Detect which cell encompasses the target text, then output its [X, Y] center coordinate. 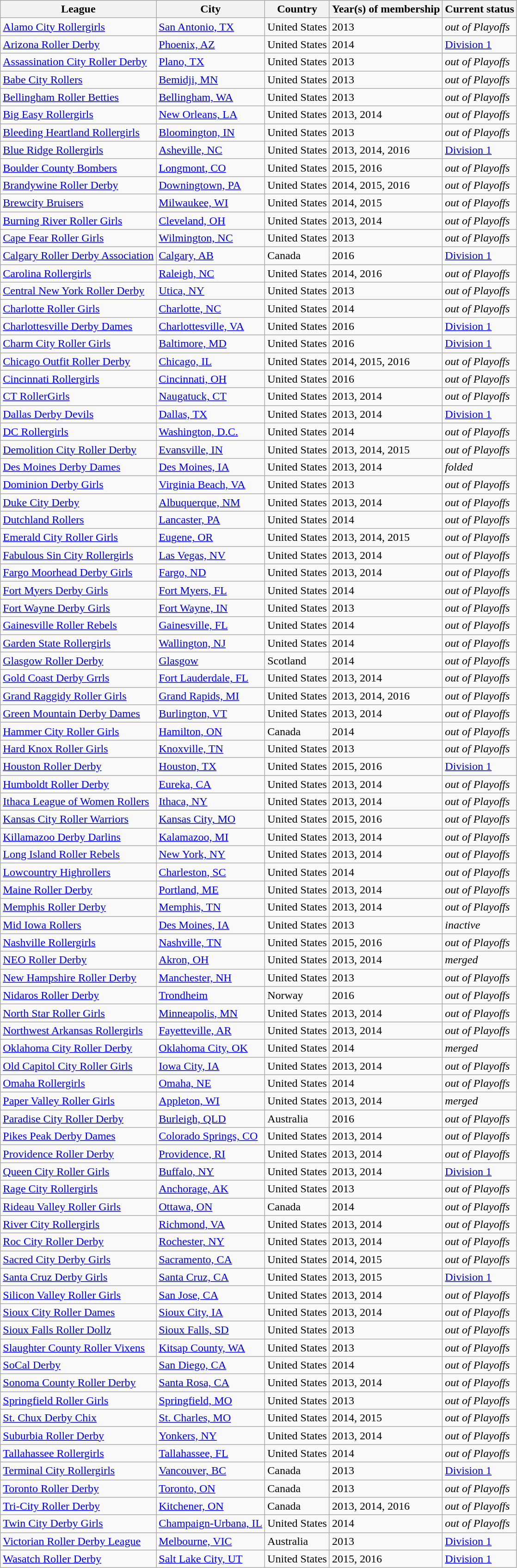
Cincinnati, OH [211, 379]
Killamazoo Derby Darlins [79, 837]
Oklahoma City, OK [211, 1048]
Twin City Derby Girls [79, 1524]
inactive [480, 925]
Hard Knox Roller Girls [79, 749]
Richmond, VA [211, 1224]
Boulder County Bombers [79, 167]
Nashville Rollergirls [79, 942]
Bleeding Heartland Rollergirls [79, 132]
Springfield Roller Girls [79, 1401]
Kitsap County, WA [211, 1348]
Big Easy Rollergirls [79, 115]
Dutchland Rollers [79, 520]
Bellingham Roller Betties [79, 97]
Cape Fear Roller Girls [79, 238]
Springfield, MO [211, 1401]
New Orleans, LA [211, 115]
Chicago Outfit Roller Derby [79, 361]
Green Mountain Derby Dames [79, 713]
Tri-City Roller Derby [79, 1506]
Downingtown, PA [211, 185]
Tallahassee Rollergirls [79, 1453]
Charm City Roller Girls [79, 344]
Sioux Falls Roller Dollz [79, 1330]
Slaughter County Roller Vixens [79, 1348]
Colorado Springs, CO [211, 1136]
Sacramento, CA [211, 1259]
Memphis Roller Derby [79, 907]
Toronto, ON [211, 1488]
Knoxville, TN [211, 749]
Mid Iowa Rollers [79, 925]
Rochester, NY [211, 1242]
Northwest Arkansas Rollergirls [79, 1030]
Vancouver, BC [211, 1471]
Maine Roller Derby [79, 890]
Des Moines Derby Dames [79, 467]
San Diego, CA [211, 1365]
Nidaros Roller Derby [79, 995]
Burlington, VT [211, 713]
Buffalo, NY [211, 1171]
Gainesville, FL [211, 626]
Dominion Derby Girls [79, 484]
Gold Coast Derby Grrls [79, 678]
Hamilton, ON [211, 731]
Calgary, AB [211, 256]
Grand Raggidy Roller Girls [79, 696]
San Antonio, TX [211, 27]
Houston Roller Derby [79, 766]
Phoenix, AZ [211, 44]
Kansas City Roller Warriors [79, 819]
Silicon Valley Roller Girls [79, 1295]
Carolina Rollergirls [79, 273]
Lancaster, PA [211, 520]
Champaign-Urbana, IL [211, 1524]
Dallas, TX [211, 414]
New Hampshire Roller Derby [79, 978]
Bemidji, MN [211, 80]
Plano, TX [211, 62]
City [211, 9]
Providence Roller Derby [79, 1154]
NEO Roller Derby [79, 960]
Sioux City Roller Dames [79, 1312]
Omaha Rollergirls [79, 1084]
Glasgow Roller Derby [79, 661]
Wasatch Roller Derby [79, 1559]
St. Charles, MO [211, 1418]
Humboldt Roller Derby [79, 784]
Yonkers, NY [211, 1436]
Bloomington, IN [211, 132]
Sioux Falls, SD [211, 1330]
Suburbia Roller Derby [79, 1436]
Fargo Moorhead Derby Girls [79, 573]
Asheville, NC [211, 150]
Baltimore, MD [211, 344]
Current status [480, 9]
Houston, TX [211, 766]
Chicago, IL [211, 361]
Brewcity Bruisers [79, 203]
Santa Cruz Derby Girls [79, 1277]
Lowcountry Highrollers [79, 872]
CT RollerGirls [79, 397]
Fort Wayne, IN [211, 608]
River City Rollergirls [79, 1224]
Paper Valley Roller Girls [79, 1101]
Fargo, ND [211, 573]
Rideau Valley Roller Girls [79, 1207]
Demolition City Roller Derby [79, 449]
Babe City Rollers [79, 80]
Ithaca League of Women Rollers [79, 802]
Portland, ME [211, 890]
Milwaukee, WI [211, 203]
Oklahoma City Roller Derby [79, 1048]
Rage City Rollergirls [79, 1189]
Naugatuck, CT [211, 397]
Wallington, NJ [211, 643]
Fort Myers, FL [211, 590]
Sioux City, IA [211, 1312]
Year(s) of membership [386, 9]
Las Vegas, NV [211, 555]
Glasgow [211, 661]
Terminal City Rollergirls [79, 1471]
St. Chux Derby Chix [79, 1418]
Kalamazoo, MI [211, 837]
Fayetteville, AR [211, 1030]
Santa Rosa, CA [211, 1383]
League [79, 9]
Alamo City Rollergirls [79, 27]
Long Island Roller Rebels [79, 855]
Ottawa, ON [211, 1207]
Cleveland, OH [211, 221]
Tallahassee, FL [211, 1453]
Appleton, WI [211, 1101]
Pikes Peak Derby Dames [79, 1136]
Trondheim [211, 995]
Sonoma County Roller Derby [79, 1383]
Salt Lake City, UT [211, 1559]
Virginia Beach, VA [211, 484]
SoCal Derby [79, 1365]
Sacred City Derby Girls [79, 1259]
Evansville, IN [211, 449]
Old Capitol City Roller Girls [79, 1066]
Albuquerque, NM [211, 502]
Paradise City Roller Derby [79, 1119]
Fort Wayne Derby Girls [79, 608]
Arizona Roller Derby [79, 44]
Toronto Roller Derby [79, 1488]
Utica, NY [211, 291]
Charlottesville Derby Dames [79, 326]
Hammer City Roller Girls [79, 731]
Akron, OH [211, 960]
Burning River Roller Girls [79, 221]
New York, NY [211, 855]
Nashville, TN [211, 942]
Providence, RI [211, 1154]
Kitchener, ON [211, 1506]
Raleigh, NC [211, 273]
Norway [297, 995]
Longmont, CO [211, 167]
Fort Lauderdale, FL [211, 678]
folded [480, 467]
Memphis, TN [211, 907]
Iowa City, IA [211, 1066]
Central New York Roller Derby [79, 291]
Dallas Derby Devils [79, 414]
Omaha, NE [211, 1084]
Eugene, OR [211, 538]
Calgary Roller Derby Association [79, 256]
San Jose, CA [211, 1295]
Minneapolis, MN [211, 1013]
Cincinnati Rollergirls [79, 379]
Washington, D.C. [211, 432]
Fabulous Sin City Rollergirls [79, 555]
Gainesville Roller Rebels [79, 626]
Fort Myers Derby Girls [79, 590]
Charleston, SC [211, 872]
Victorian Roller Derby League [79, 1541]
North Star Roller Girls [79, 1013]
Eureka, CA [211, 784]
Scotland [297, 661]
Roc City Roller Derby [79, 1242]
Garden State Rollergirls [79, 643]
Manchester, NH [211, 978]
DC Rollergirls [79, 432]
Duke City Derby [79, 502]
2014, 2016 [386, 273]
Santa Cruz, CA [211, 1277]
Charlotte Roller Girls [79, 309]
Charlotte, NC [211, 309]
Anchorage, AK [211, 1189]
Queen City Roller Girls [79, 1171]
Burleigh, QLD [211, 1119]
2013, 2015 [386, 1277]
Country [297, 9]
Melbourne, VIC [211, 1541]
Blue Ridge Rollergirls [79, 150]
Charlottesville, VA [211, 326]
Wilmington, NC [211, 238]
Emerald City Roller Girls [79, 538]
Ithaca, NY [211, 802]
Grand Rapids, MI [211, 696]
Brandywine Roller Derby [79, 185]
Assassination City Roller Derby [79, 62]
Kansas City, MO [211, 819]
Bellingham, WA [211, 97]
